Capture the cell that displays the provided text and extract its (X, Y) central coordinate. 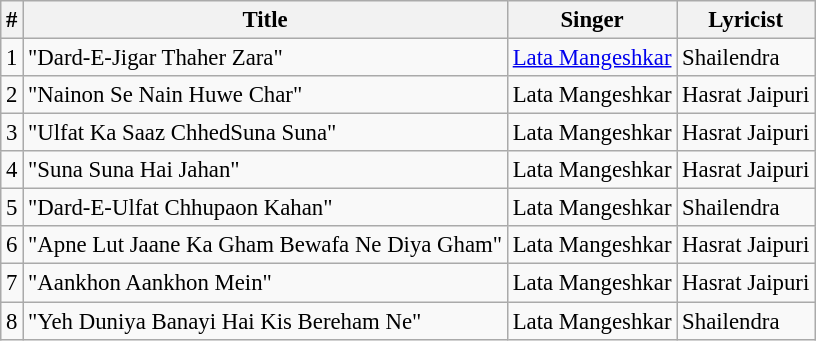
"Dard-E-Ulfat Chhupaon Kahan" (266, 208)
"Aankhon Aankhon Mein" (266, 283)
Singer (592, 20)
Lyricist (746, 20)
6 (12, 245)
8 (12, 321)
2 (12, 95)
1 (12, 58)
4 (12, 170)
"Suna Suna Hai Jahan" (266, 170)
7 (12, 283)
5 (12, 208)
3 (12, 133)
"Yeh Duniya Banayi Hai Kis Bereham Ne" (266, 321)
"Nainon Se Nain Huwe Char" (266, 95)
Title (266, 20)
# (12, 20)
"Ulfat Ka Saaz ChhedSuna Suna" (266, 133)
"Dard-E-Jigar Thaher Zara" (266, 58)
"Apne Lut Jaane Ka Gham Bewafa Ne Diya Gham" (266, 245)
